Determine the (X, Y) coordinate at the center of the cell enclosing the given text.  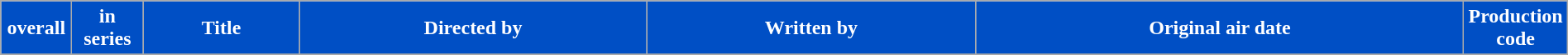
Production code (1515, 28)
in series (108, 28)
overall (36, 28)
Directed by (473, 28)
Original air date (1220, 28)
Title (222, 28)
Written by (811, 28)
